Capture the cell that displays the provided text and extract its (X, Y) central coordinate. 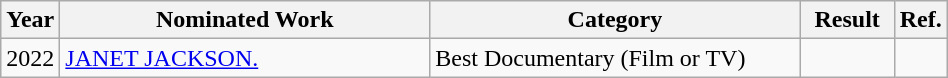
Category (615, 20)
Result (847, 20)
Best Documentary (Film or TV) (615, 58)
2022 (30, 58)
JANET JACKSON. (245, 58)
Nominated Work (245, 20)
Year (30, 20)
Ref. (920, 20)
